Detect which cell encompasses the target text, then output its [X, Y] center coordinate. 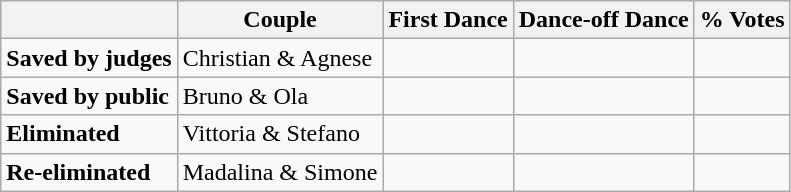
Couple [280, 20]
Madalina & Simone [280, 172]
Eliminated [89, 134]
First Dance [448, 20]
Christian & Agnese [280, 58]
Bruno & Ola [280, 96]
Saved by judges [89, 58]
Dance-off Dance [604, 20]
Re-eliminated [89, 172]
% Votes [742, 20]
Saved by public [89, 96]
Vittoria & Stefano [280, 134]
